Return the (x, y) coordinate for the center point of the cell that contains the specified text.  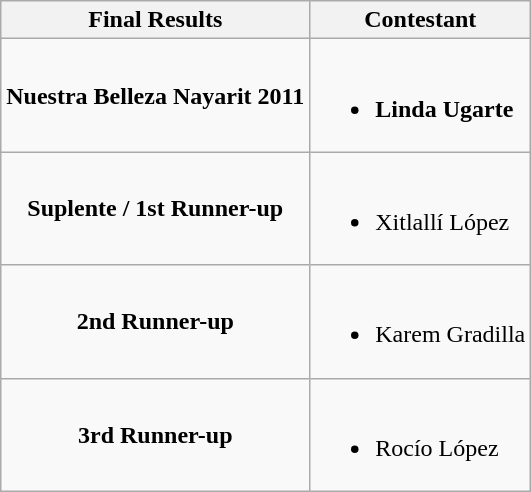
Xitlallí López (420, 208)
Rocío López (420, 434)
Nuestra Belleza Nayarit 2011 (156, 96)
Contestant (420, 20)
3rd Runner-up (156, 434)
Suplente / 1st Runner-up (156, 208)
2nd Runner-up (156, 322)
Karem Gradilla (420, 322)
Linda Ugarte (420, 96)
Final Results (156, 20)
